Search for the cell housing the specified text and yield its [X, Y] center coordinate. 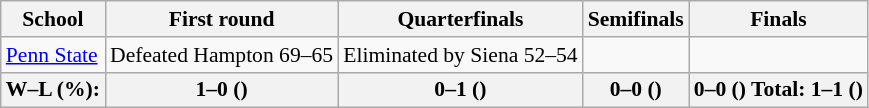
Eliminated by Siena 52–54 [460, 55]
1–0 () [222, 90]
0–0 () [636, 90]
0–1 () [460, 90]
Semifinals [636, 19]
Quarterfinals [460, 19]
W–L (%): [53, 90]
Defeated Hampton 69–65 [222, 55]
Penn State [53, 55]
First round [222, 19]
0–0 () Total: 1–1 () [778, 90]
School [53, 19]
Finals [778, 19]
